Output the (X, Y) coordinate of the center of the cell containing the given text.  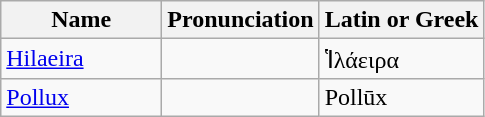
Latin or Greek (402, 20)
Pronunciation (240, 20)
Ἱλάειρα (402, 59)
Name (82, 20)
Pollūx (402, 97)
Hilaeira (82, 59)
Pollux (82, 97)
